Capture the cell that displays the provided text and extract its [X, Y] central coordinate. 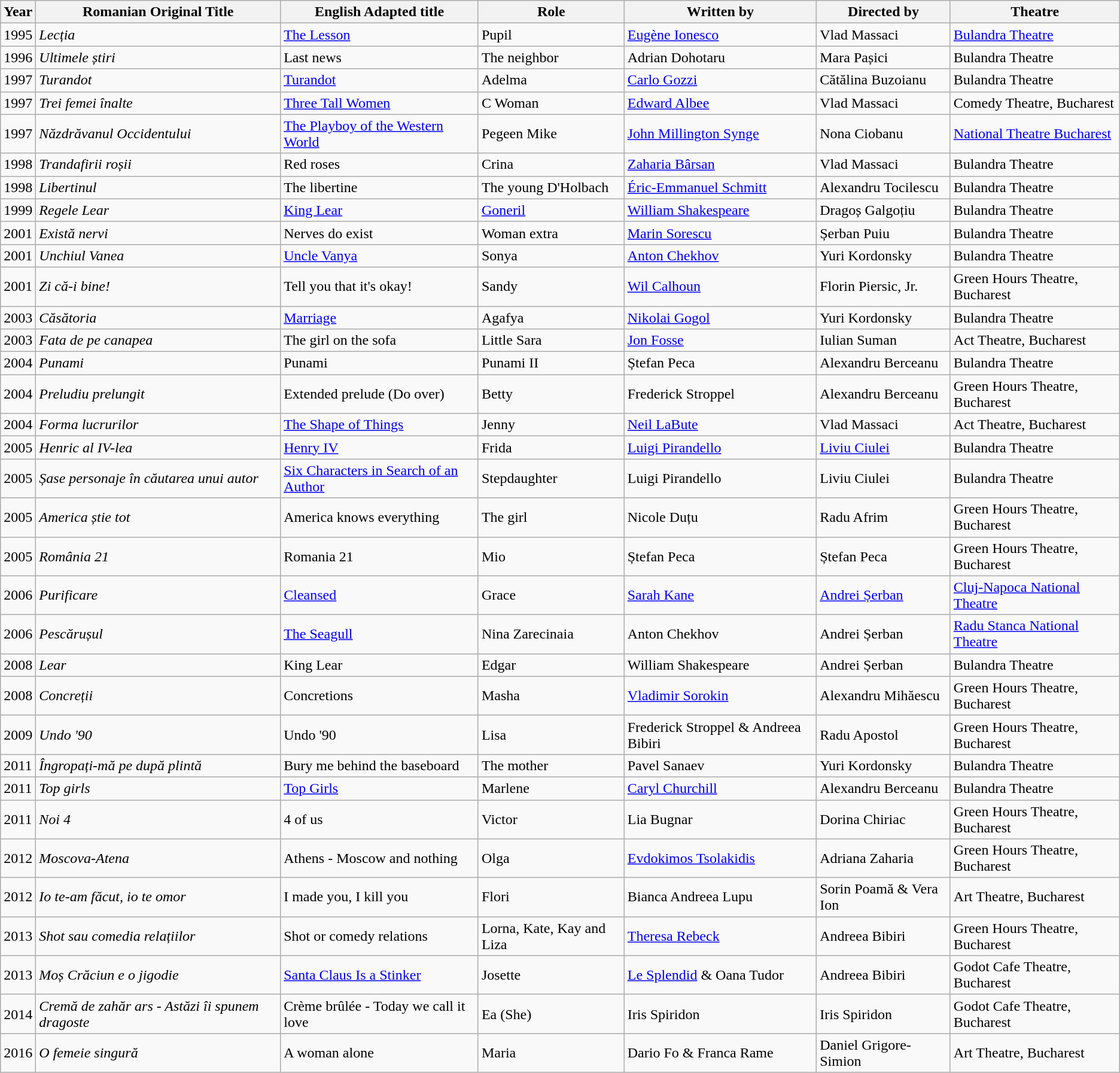
Libertinul [158, 187]
Daniel Grigore-Simion [884, 1053]
Top girls [158, 788]
Six Characters in Search of an Author [379, 479]
Red roses [379, 165]
Grace [551, 595]
The neighbor [551, 57]
Le Splendid & Oana Tudor [720, 975]
Io te-am făcut, io te omor [158, 898]
The Shape of Things [379, 425]
The young D'Holbach [551, 187]
Carlo Gozzi [720, 80]
Maria [551, 1053]
2016 [18, 1053]
Preludiu prelungit [158, 394]
O femeie singură [158, 1053]
Goneril [551, 210]
C Woman [551, 103]
Written by [720, 12]
Frederick Stroppel & Andreea Bibiri [720, 735]
Top Girls [379, 788]
A woman alone [379, 1053]
Nicole Duțu [720, 517]
4 of us [379, 819]
Frida [551, 448]
Masha [551, 695]
Shot or comedy relations [379, 936]
Nerves do exist [379, 233]
Éric-Emmanuel Schmitt [720, 187]
Ultimele știri [158, 57]
Cremă de zahăr ars - Astăzi îi spunem dragoste [158, 1014]
Lorna, Kate, Kay and Liza [551, 936]
Theresa Rebeck [720, 936]
Cleansed [379, 595]
Nona Ciobanu [884, 134]
Henric al IV-lea [158, 448]
Căsătoria [158, 318]
Cluj-Napoca National Theatre [1035, 595]
Șerban Puiu [884, 233]
Există nervi [158, 233]
The libertine [379, 187]
Unchiul Vanea [158, 256]
America knows everything [379, 517]
Florin Piersic, Jr. [884, 286]
Adelma [551, 80]
Mio [551, 557]
Frederick Stroppel [720, 394]
The Lesson [379, 35]
Pavel Sanaev [720, 765]
English Adapted title [379, 12]
Pegeen Mike [551, 134]
Jon Fosse [720, 341]
Șase personaje în căutarea unui autor [158, 479]
Marin Sorescu [720, 233]
Crème brûlée - Today we call it love [379, 1014]
Neil LaBute [720, 425]
National Theatre Bucharest [1035, 134]
Nina Zarecinaia [551, 634]
Lia Bugnar [720, 819]
The girl on the sofa [379, 341]
Alexandru Tocilescu [884, 187]
Little Sara [551, 341]
Edward Albee [720, 103]
Concretions [379, 695]
Last news [379, 57]
Lisa [551, 735]
Eugène Ionesco [720, 35]
Romanian Original Title [158, 12]
Zaharia Bârsan [720, 165]
I made you, I kill you [379, 898]
Concreții [158, 695]
Cătălina Buzoianu [884, 80]
Crina [551, 165]
Wil Calhoun [720, 286]
Athens - Moscow and nothing [379, 858]
Moș Crăciun e o jigodie [158, 975]
Victor [551, 819]
Extended prelude (Do over) [379, 394]
Marlene [551, 788]
Romania 21 [379, 557]
1995 [18, 35]
Fata de pe canapea [158, 341]
Iulian Suman [884, 341]
Ea (She) [551, 1014]
Bianca Andreea Lupu [720, 898]
Trandafirii roșii [158, 165]
Punami II [551, 363]
Forma lucrurilor [158, 425]
Flori [551, 898]
Adriana Zaharia [884, 858]
Radu Apostol [884, 735]
Role [551, 12]
Agafya [551, 318]
1996 [18, 57]
Năzdrăvanul Occidentului [158, 134]
The Seagull [379, 634]
America știe tot [158, 517]
Evdokimos Tsolakidis [720, 858]
Alexandru Mihăescu [884, 695]
Sarah Kane [720, 595]
Theatre [1035, 12]
1999 [18, 210]
Radu Stanca National Theatre [1035, 634]
Jenny [551, 425]
Year [18, 12]
Caryl Churchill [720, 788]
Regele Lear [158, 210]
Henry IV [379, 448]
Stepdaughter [551, 479]
Pescărușul [158, 634]
Zi că-i bine! [158, 286]
Purificare [158, 595]
Tell you that it's okay! [379, 286]
Santa Claus Is a Stinker [379, 975]
Lear [158, 665]
Moscova-Atena [158, 858]
Adrian Dohotaru [720, 57]
Directed by [884, 12]
2014 [18, 1014]
Sonya [551, 256]
John Millington Synge [720, 134]
România 21 [158, 557]
Edgar [551, 665]
The mother [551, 765]
Olga [551, 858]
Trei femei înalte [158, 103]
Sandy [551, 286]
Uncle Vanya [379, 256]
The Playboy of the Western World [379, 134]
Shot sau comedia relațiilor [158, 936]
Pupil [551, 35]
Radu Afrim [884, 517]
Marriage [379, 318]
Lecția [158, 35]
Josette [551, 975]
Comedy Theatre, Bucharest [1035, 103]
Three Tall Women [379, 103]
Mara Pașici [884, 57]
The girl [551, 517]
Dario Fo & Franca Rame [720, 1053]
Bury me behind the baseboard [379, 765]
Noi 4 [158, 819]
Îngropați-mă pe după plintă [158, 765]
Nikolai Gogol [720, 318]
Vladimir Sorokin [720, 695]
Betty [551, 394]
2009 [18, 735]
Dorina Chiriac [884, 819]
Dragoș Galgoțiu [884, 210]
Sorin Poamă & Vera Ion [884, 898]
Woman extra [551, 233]
